Find where the given text appears and provide that cell's center as (x, y) coordinate. 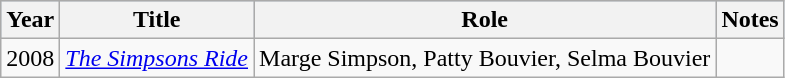
2008 (30, 58)
Marge Simpson, Patty Bouvier, Selma Bouvier (485, 58)
Year (30, 20)
The Simpsons Ride (157, 58)
Notes (750, 20)
Role (485, 20)
Title (157, 20)
